Detect which cell encompasses the target text, then output its [x, y] center coordinate. 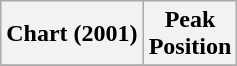
Peak Position [190, 34]
Chart (2001) [72, 34]
